Locate the cell with the specified text and output its (X, Y) center coordinate. 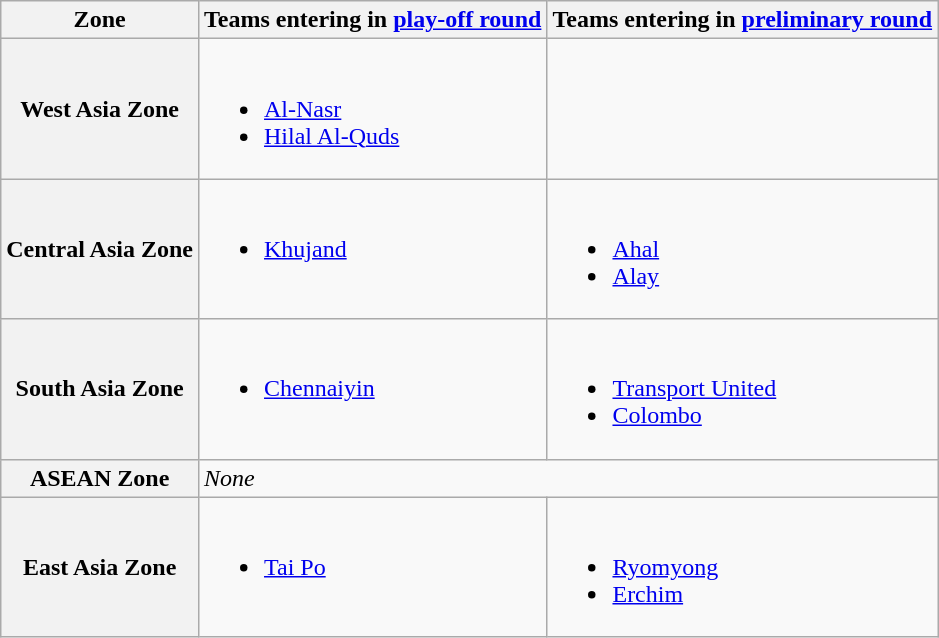
West Asia Zone (100, 109)
South Asia Zone (100, 389)
Al-Nasr Hilal Al-Quds (372, 109)
ASEAN Zone (100, 478)
None (568, 478)
East Asia Zone (100, 567)
Teams entering in play-off round (372, 20)
Transport United Colombo (742, 389)
Teams entering in preliminary round (742, 20)
Central Asia Zone (100, 249)
Ryomyong Erchim (742, 567)
Tai Po (372, 567)
Chennaiyin (372, 389)
Ahal Alay (742, 249)
Khujand (372, 249)
Zone (100, 20)
